From the cell containing the given text, extract its center point as (x, y) coordinate. 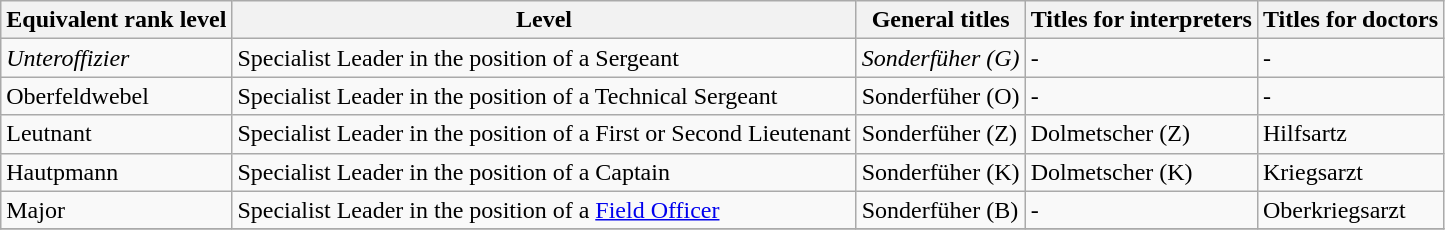
Sonderfüher (Z) (940, 134)
Specialist Leader in the position of a Field Officer (544, 210)
Sonderfüher (K) (940, 172)
Major (116, 210)
Leutnant (116, 134)
Dolmetscher (K) (1141, 172)
Hautpmann (116, 172)
Level (544, 20)
Equivalent rank level (116, 20)
Kriegsarzt (1350, 172)
Oberfeldwebel (116, 96)
Specialist Leader in the position of a Captain (544, 172)
Sonderfüher (B) (940, 210)
Specialist Leader in the position of a First or Second Lieutenant (544, 134)
Oberkriegsarzt (1350, 210)
Sonderfüher (G) (940, 58)
Hilfsartz (1350, 134)
Titles for doctors (1350, 20)
Sonderfüher (O) (940, 96)
Titles for interpreters (1141, 20)
General titles (940, 20)
Unteroffizier (116, 58)
Dolmetscher (Z) (1141, 134)
Specialist Leader in the position of a Sergeant (544, 58)
Specialist Leader in the position of a Technical Sergeant (544, 96)
